Identify which cell holds the provided text, then report its [x, y] central coordinate. 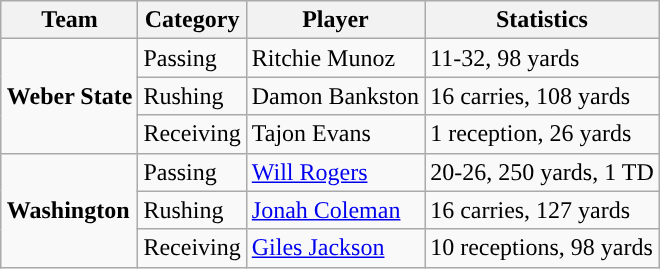
11-32, 98 yards [542, 58]
Category [192, 20]
16 carries, 108 yards [542, 96]
Statistics [542, 20]
Player [335, 20]
Team [70, 20]
Ritchie Munoz [335, 58]
20-26, 250 yards, 1 TD [542, 172]
Giles Jackson [335, 248]
Will Rogers [335, 172]
1 reception, 26 yards [542, 134]
16 carries, 127 yards [542, 210]
Tajon Evans [335, 134]
Weber State [70, 96]
10 receptions, 98 yards [542, 248]
Jonah Coleman [335, 210]
Washington [70, 210]
Damon Bankston [335, 96]
